For the text-containing cell, return its midpoint in [X, Y] coordinate format. 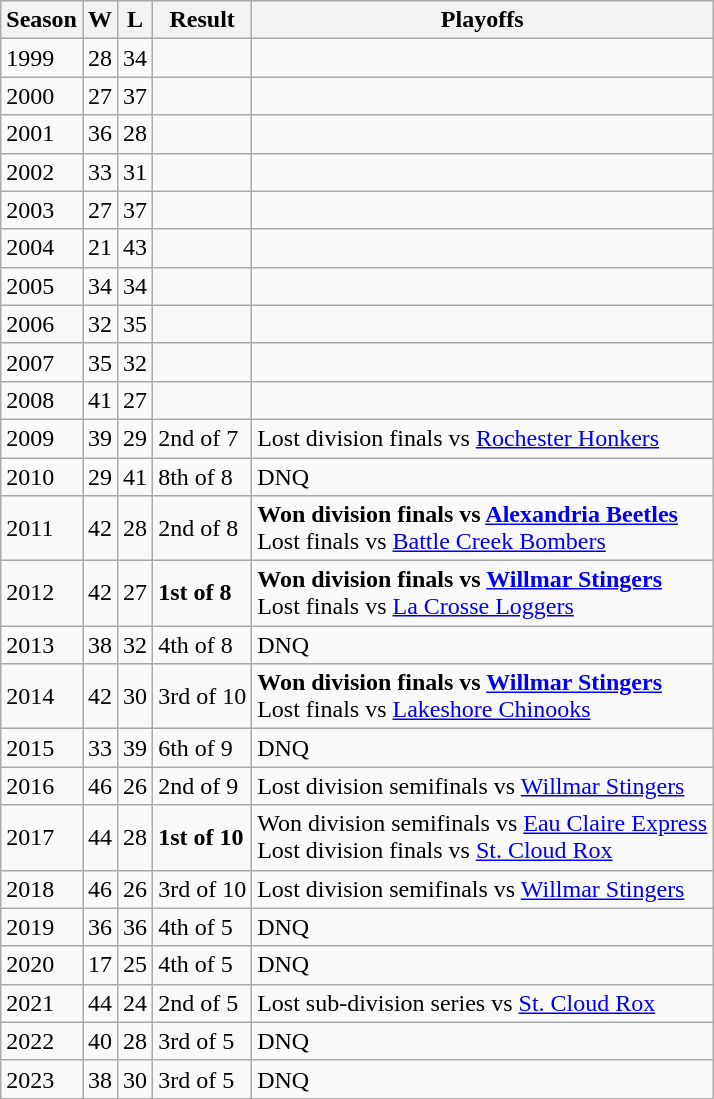
W [100, 20]
2003 [42, 210]
43 [136, 248]
4th of 8 [202, 645]
17 [100, 965]
2013 [42, 645]
Playoffs [482, 20]
Won division semifinals vs Eau Claire ExpressLost division finals vs St. Cloud Rox [482, 838]
2008 [42, 400]
2017 [42, 838]
Won division finals vs Willmar StingersLost finals vs Lakeshore Chinooks [482, 696]
6th of 9 [202, 748]
2004 [42, 248]
Lost division finals vs Rochester Honkers [482, 438]
2005 [42, 286]
Season [42, 20]
2nd of 8 [202, 528]
2006 [42, 324]
L [136, 20]
1999 [42, 58]
2023 [42, 1079]
2018 [42, 889]
2009 [42, 438]
2020 [42, 965]
2nd of 9 [202, 786]
2007 [42, 362]
2000 [42, 96]
40 [100, 1041]
2002 [42, 172]
Won division finals vs Willmar StingersLost finals vs La Crosse Loggers [482, 594]
1st of 8 [202, 594]
2016 [42, 786]
2019 [42, 927]
25 [136, 965]
31 [136, 172]
2015 [42, 748]
2021 [42, 1003]
2011 [42, 528]
2012 [42, 594]
2001 [42, 134]
2nd of 5 [202, 1003]
24 [136, 1003]
2014 [42, 696]
Result [202, 20]
2022 [42, 1041]
Lost sub-division series vs St. Cloud Rox [482, 1003]
21 [100, 248]
1st of 10 [202, 838]
2010 [42, 477]
2nd of 7 [202, 438]
8th of 8 [202, 477]
Won division finals vs Alexandria BeetlesLost finals vs Battle Creek Bombers [482, 528]
